For the text-containing cell, return its midpoint in [x, y] coordinate format. 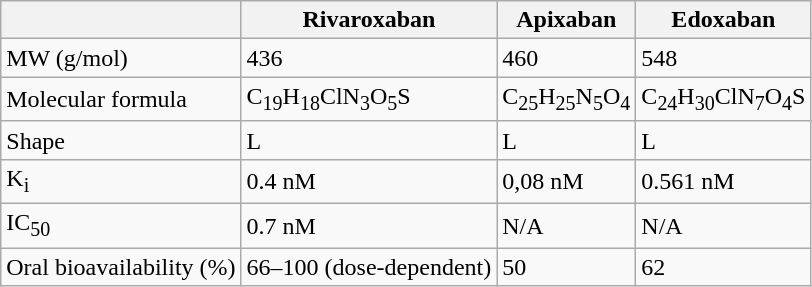
MW (g/mol) [121, 58]
66–100 (dose-dependent) [369, 267]
436 [369, 58]
Oral bioavailability (%) [121, 267]
0.7 nM [369, 226]
IC50 [121, 226]
0.4 nM [369, 181]
C25H25N5O4 [566, 99]
Edoxaban [724, 20]
460 [566, 58]
Ki [121, 181]
Molecular formula [121, 99]
Apixaban [566, 20]
Rivaroxaban [369, 20]
548 [724, 58]
0,08 nM [566, 181]
62 [724, 267]
0.561 nM [724, 181]
C19H18ClN3O5S [369, 99]
C24H30ClN7O4S [724, 99]
Shape [121, 140]
50 [566, 267]
